Find where the given text appears and provide that cell's center as (X, Y) coordinate. 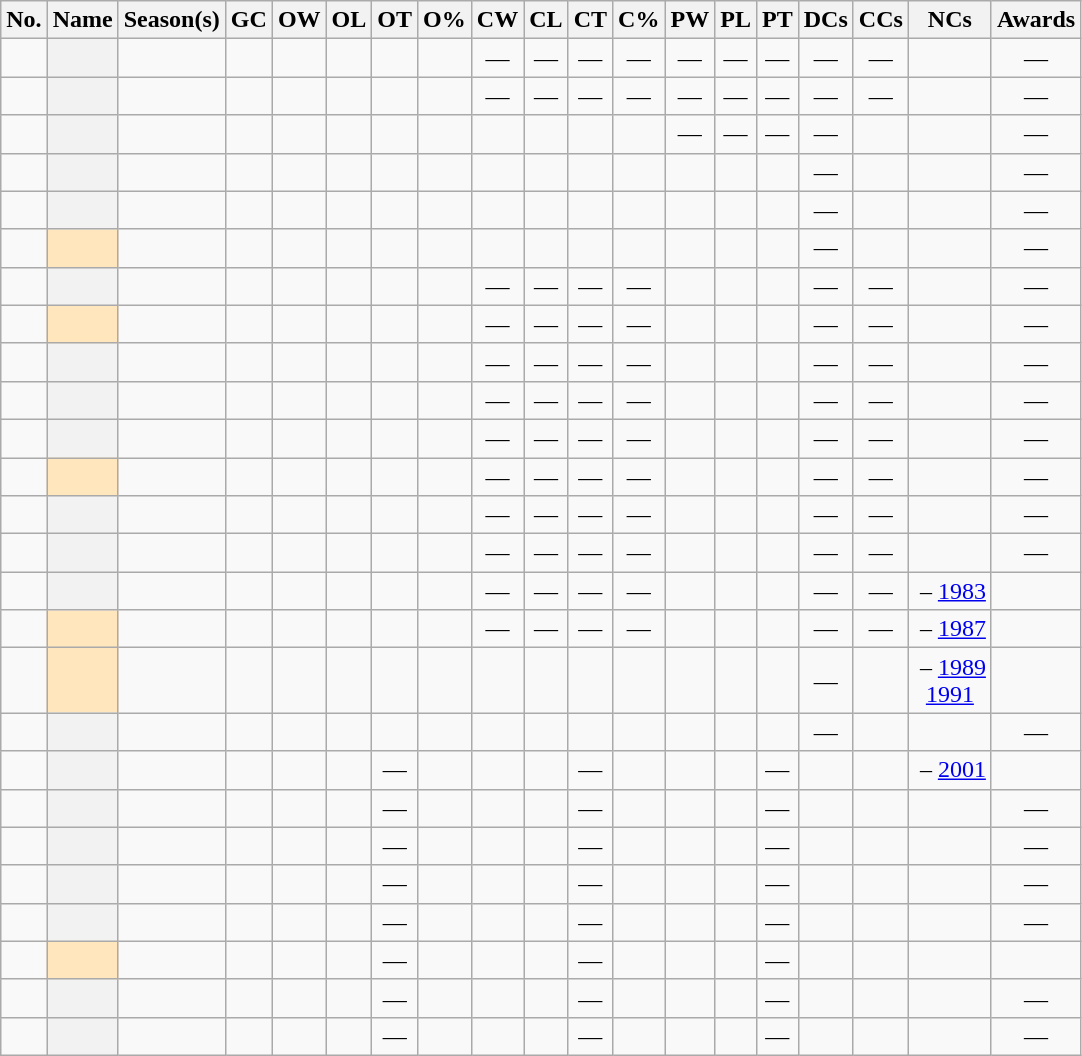
DCs (826, 20)
OW (299, 20)
No. (24, 20)
CL (546, 20)
CT (590, 20)
CW (497, 20)
PW (690, 20)
PL (736, 20)
CCs (880, 20)
PT (777, 20)
C% (639, 20)
O% (445, 20)
Name (82, 20)
– 1983 (950, 591)
OT (395, 20)
OL (349, 20)
GC (248, 20)
– 19891991 (950, 680)
NCs (950, 20)
Season(s) (172, 20)
Awards (1036, 20)
– 1987 (950, 629)
– 2001 (950, 770)
